Scan for the cell matching the given text and deliver its (x, y) coordinate at center. 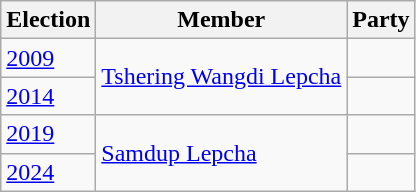
Tshering Wangdi Lepcha (222, 77)
Election (48, 20)
Samdup Lepcha (222, 153)
2019 (48, 134)
Party (381, 20)
Member (222, 20)
2014 (48, 96)
2009 (48, 58)
2024 (48, 172)
